Detect which cell encompasses the target text, then output its [x, y] center coordinate. 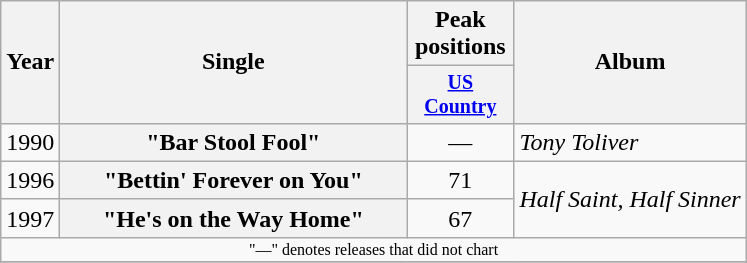
"Bettin' Forever on You" [234, 180]
1996 [30, 180]
1997 [30, 218]
"Bar Stool Fool" [234, 142]
71 [460, 180]
1990 [30, 142]
67 [460, 218]
Half Saint, Half Sinner [630, 199]
Single [234, 62]
"He's on the Way Home" [234, 218]
Album [630, 62]
US Country [460, 94]
Tony Toliver [630, 142]
— [460, 142]
"—" denotes releases that did not chart [374, 249]
Year [30, 62]
Peak positions [460, 34]
